Identify which cell holds the provided text, then report its (X, Y) central coordinate. 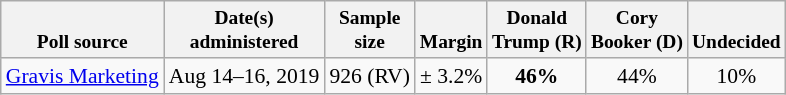
Aug 14–16, 2019 (244, 76)
± 3.2% (451, 76)
Margin (451, 30)
Gravis Marketing (82, 76)
CoryBooker (D) (636, 30)
Date(s)administered (244, 30)
10% (736, 76)
926 (RV) (370, 76)
Undecided (736, 30)
Samplesize (370, 30)
Poll source (82, 30)
46% (536, 76)
44% (636, 76)
DonaldTrump (R) (536, 30)
